Provide the [X, Y] coordinate of the cell's center where the given text is located.  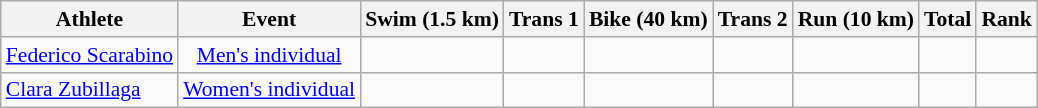
Event [269, 19]
Athlete [90, 19]
Bike (40 km) [648, 19]
Rank [1006, 19]
Run (10 km) [856, 19]
Trans 2 [753, 19]
Total [948, 19]
Federico Scarabino [90, 55]
Trans 1 [544, 19]
Clara Zubillaga [90, 90]
Swim (1.5 km) [432, 19]
Women's individual [269, 90]
Men's individual [269, 55]
